From the cell containing the given text, extract its center point as [x, y] coordinate. 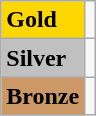
Gold [43, 20]
Bronze [43, 96]
Silver [43, 58]
